Find where the given text appears and provide that cell's center as [X, Y] coordinate. 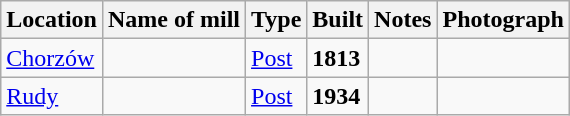
Notes [403, 20]
Built [338, 20]
Name of mill [174, 20]
1934 [338, 96]
Rudy [52, 96]
Location [52, 20]
Chorzów [52, 58]
1813 [338, 58]
Photograph [503, 20]
Type [276, 20]
